Detect which cell encompasses the target text, then output its (x, y) center coordinate. 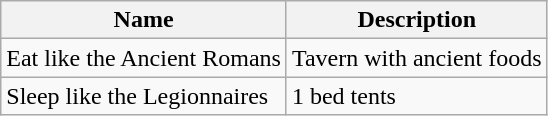
1 bed tents (416, 96)
Tavern with ancient foods (416, 58)
Description (416, 20)
Sleep like the Legionnaires (144, 96)
Eat like the Ancient Romans (144, 58)
Name (144, 20)
